Detect which cell encompasses the target text, then output its [X, Y] center coordinate. 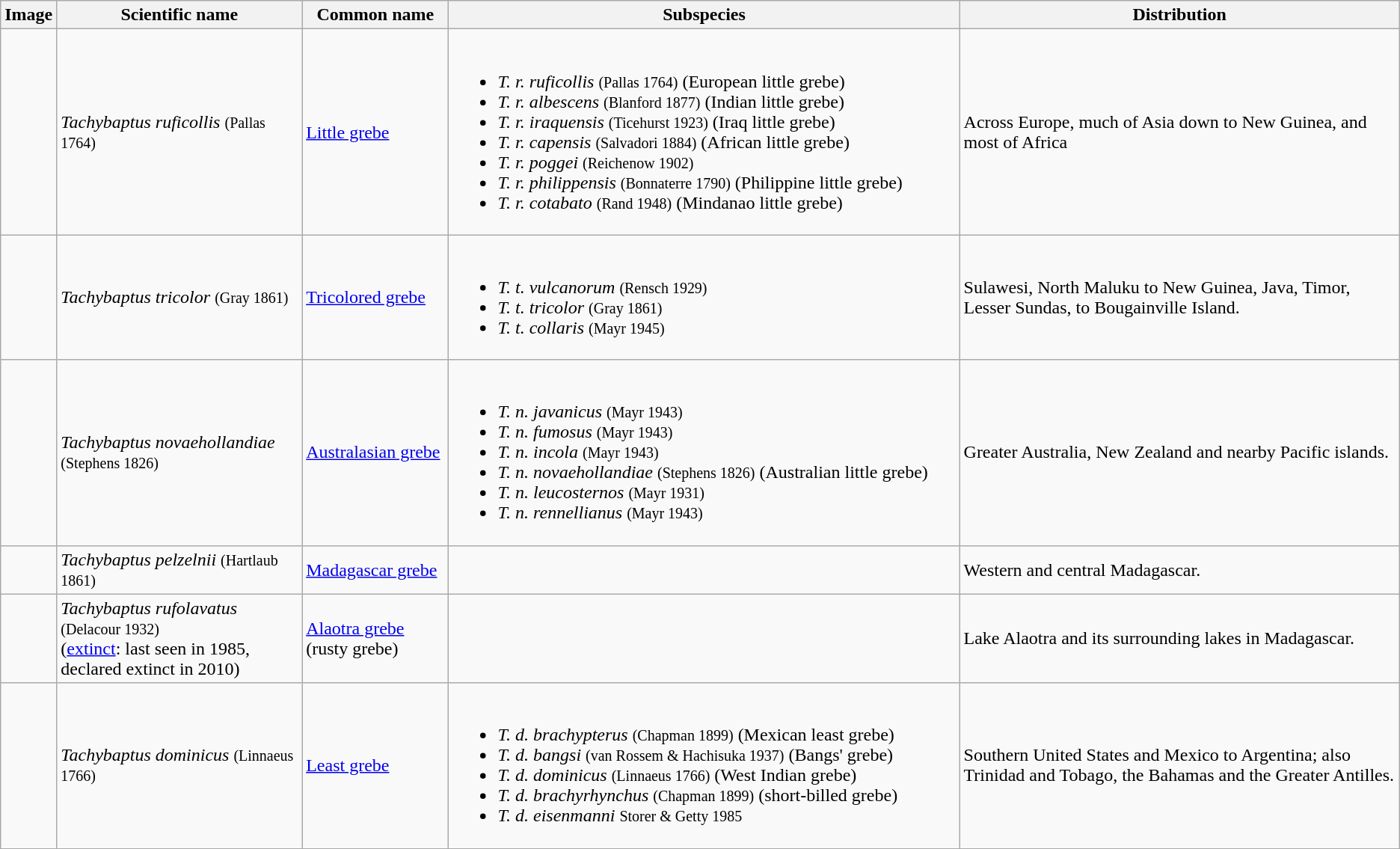
Tachybaptus dominicus (Linnaeus 1766) [179, 766]
Least grebe [375, 766]
Common name [375, 15]
Tricolored grebe [375, 298]
Alaotra grebe (rusty grebe) [375, 639]
Tachybaptus pelzelnii (Hartlaub 1861) [179, 570]
Distribution [1179, 15]
Scientific name [179, 15]
Sulawesi, North Maluku to New Guinea, Java, Timor, Lesser Sundas, to Bougainville Island. [1179, 298]
Tachybaptus tricolor (Gray 1861) [179, 298]
Australasian grebe [375, 453]
T. t. vulcanorum (Rensch 1929)T. t. tricolor (Gray 1861)T. t. collaris (Mayr 1945) [704, 298]
Tachybaptus novaehollandiae (Stephens 1826) [179, 453]
Subspecies [704, 15]
Madagascar grebe [375, 570]
Tachybaptus ruficollis (Pallas 1764) [179, 132]
Image [28, 15]
Lake Alaotra and its surrounding lakes in Madagascar. [1179, 639]
Tachybaptus rufolavatus (Delacour 1932)(extinct: last seen in 1985, declared extinct in 2010) [179, 639]
Western and central Madagascar. [1179, 570]
Greater Australia, New Zealand and nearby Pacific islands. [1179, 453]
Across Europe, much of Asia down to New Guinea, and most of Africa [1179, 132]
Little grebe [375, 132]
Southern United States and Mexico to Argentina; also Trinidad and Tobago, the Bahamas and the Greater Antilles. [1179, 766]
